Extract the (x, y) coordinate from the center of the cell holding the provided text.  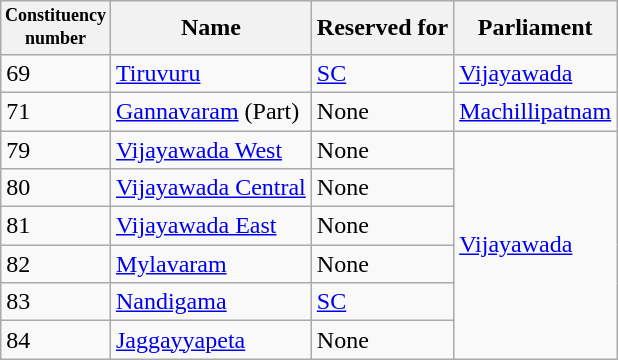
84 (56, 340)
Tiruvuru (210, 73)
Machillipatnam (536, 111)
79 (56, 150)
Parliament (536, 28)
Vijayawada East (210, 226)
Vijayawada Central (210, 188)
Gannavaram (Part) (210, 111)
Reserved for (382, 28)
82 (56, 264)
80 (56, 188)
83 (56, 302)
Vijayawada West (210, 150)
81 (56, 226)
Name (210, 28)
69 (56, 73)
Constituency number (56, 28)
71 (56, 111)
Jaggayyapeta (210, 340)
Nandigama (210, 302)
Mylavaram (210, 264)
